Return the (X, Y) coordinate for the center point of the cell that contains the specified text.  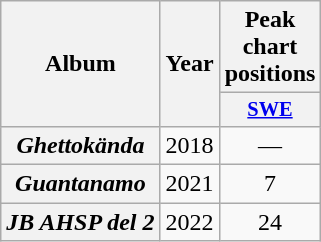
Year (190, 64)
— (270, 145)
SWE (270, 110)
Ghettokända (80, 145)
Peak chart positions (270, 47)
2021 (190, 184)
7 (270, 184)
Guantanamo (80, 184)
Album (80, 64)
2022 (190, 222)
24 (270, 222)
JB AHSP del 2 (80, 222)
2018 (190, 145)
